Identify which cell holds the provided text, then report its [X, Y] central coordinate. 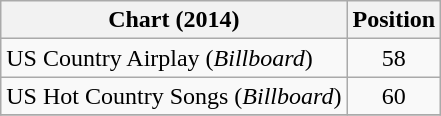
Chart (2014) [174, 20]
Position [394, 20]
60 [394, 96]
US Country Airplay (Billboard) [174, 58]
58 [394, 58]
US Hot Country Songs (Billboard) [174, 96]
